Output the (x, y) coordinate of the center of the cell containing the given text.  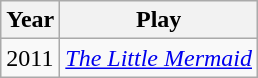
Play (159, 20)
Year (30, 20)
The Little Mermaid (159, 58)
2011 (30, 58)
